Capture the cell that displays the provided text and extract its (X, Y) central coordinate. 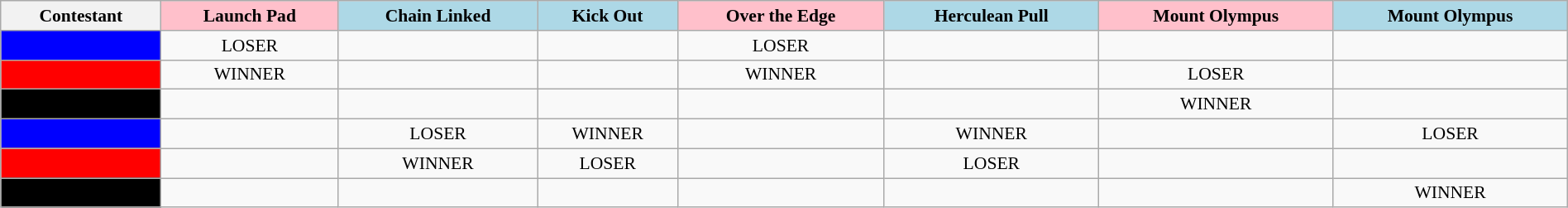
Chain Linked (438, 16)
Over the Edge (781, 16)
Herculean Pull (991, 16)
Kick Out (607, 16)
Contestant (81, 16)
Launch Pad (250, 16)
